Return the (x, y) coordinate for the center point of the cell that contains the specified text.  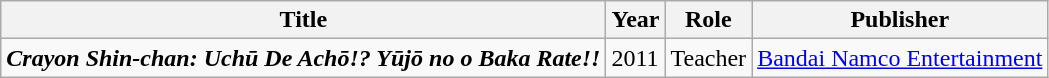
Crayon Shin-chan: Uchū De Achō!? Yūjō no o Baka Rate!! (304, 58)
Role (708, 20)
2011 (636, 58)
Bandai Namco Entertainment (900, 58)
Publisher (900, 20)
Title (304, 20)
Year (636, 20)
Teacher (708, 58)
